Scan for the cell matching the given text and deliver its (x, y) coordinate at center. 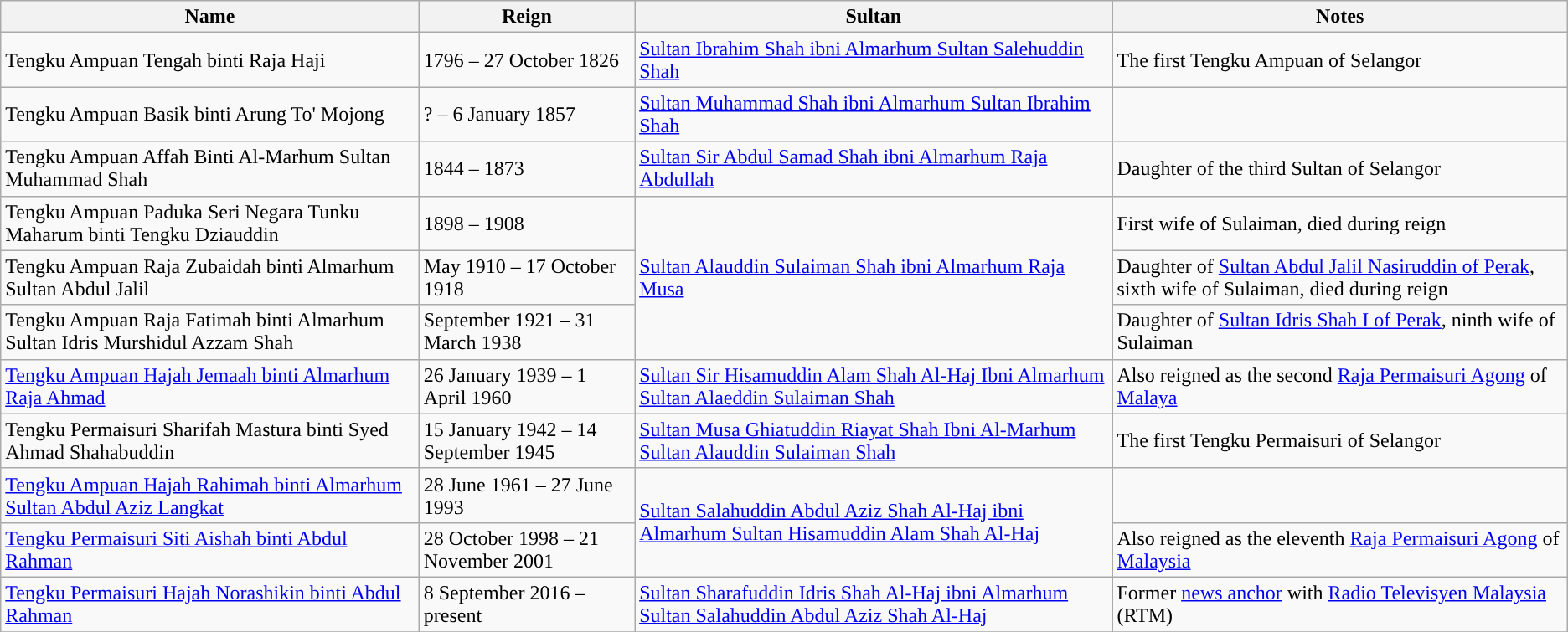
Notes (1340, 17)
28 October 1998 – 21 November 2001 (526, 549)
Sultan Muhammad Shah ibni Almarhum Sultan Ibrahim Shah (874, 114)
? – 6 January 1857 (526, 114)
8 September 2016 – present (526, 604)
Sultan Sir Abdul Samad Shah ibni Almarhum Raja Abdullah (874, 169)
Tengku Ampuan Basik binti Arung To' Mojong (209, 114)
26 January 1939 – 1 April 1960 (526, 387)
Tengku Ampuan Raja Zubaidah binti Almarhum Sultan Abdul Jalil (209, 278)
Tengku Permaisuri Hajah Norashikin binti Abdul Rahman (209, 604)
May 1910 – 17 October 1918 (526, 278)
15 January 1942 – 14 September 1945 (526, 440)
Tengku Permaisuri Siti Aishah binti Abdul Rahman (209, 549)
Sultan Sharafuddin Idris Shah Al-Haj ibni Almarhum Sultan Salahuddin Abdul Aziz Shah Al-Haj (874, 604)
1898 – 1908 (526, 223)
Reign (526, 17)
1844 – 1873 (526, 169)
First wife of Sulaiman, died during reign (1340, 223)
Also reigned as the second Raja Permaisuri Agong of Malaya (1340, 387)
Tengku Ampuan Hajah Rahimah binti Almarhum Sultan Abdul Aziz Langkat (209, 496)
Sultan Ibrahim Shah ibni Almarhum Sultan Salehuddin Shah (874, 60)
September 1921 – 31 March 1938 (526, 331)
The first Tengku Permaisuri of Selangor (1340, 440)
Sultan (874, 17)
Sultan Musa Ghiatuddin Riayat Shah Ibni Al-Marhum Sultan Alauddin Sulaiman Shah (874, 440)
28 June 1961 – 27 June 1993 (526, 496)
Sultan Sir Hisamuddin Alam Shah Al-Haj Ibni Almarhum Sultan Alaeddin Sulaiman Shah (874, 387)
Daughter of the third Sultan of Selangor (1340, 169)
The first Tengku Ampuan of Selangor (1340, 60)
Sultan Alauddin Sulaiman Shah ibni Almarhum Raja Musa (874, 278)
Tengku Ampuan Hajah Jemaah binti Almarhum Raja Ahmad (209, 387)
Tengku Permaisuri Sharifah Mastura binti Syed Ahmad Shahabuddin (209, 440)
Tengku Ampuan Tengah binti Raja Haji (209, 60)
Sultan Salahuddin Abdul Aziz Shah Al-Haj ibni Almarhum Sultan Hisamuddin Alam Shah Al-Haj (874, 522)
Former news anchor with Radio Televisyen Malaysia (RTM) (1340, 604)
Tengku Ampuan Raja Fatimah binti Almarhum Sultan Idris Murshidul Azzam Shah (209, 331)
Name (209, 17)
Also reigned as the eleventh Raja Permaisuri Agong of Malaysia (1340, 549)
Tengku Ampuan Affah Binti Al-Marhum Sultan Muhammad Shah (209, 169)
Daughter of Sultan Abdul Jalil Nasiruddin of Perak, sixth wife of Sulaiman, died during reign (1340, 278)
Daughter of Sultan Idris Shah I of Perak, ninth wife of Sulaiman (1340, 331)
1796 – 27 October 1826 (526, 60)
Tengku Ampuan Paduka Seri Negara Tunku Maharum binti Tengku Dziauddin (209, 223)
